Find where the given text appears and provide that cell's center as (x, y) coordinate. 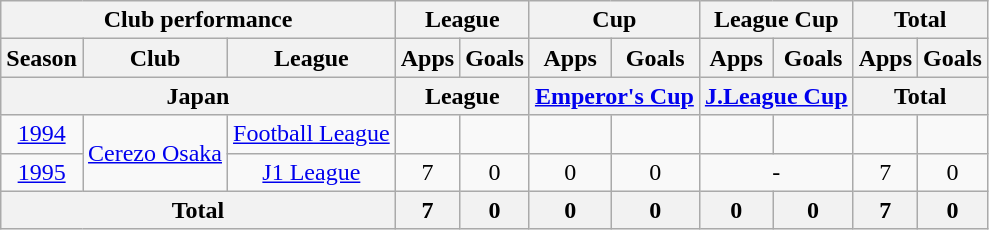
Football League (312, 134)
Cup (614, 20)
Season (42, 58)
- (776, 172)
Japan (198, 96)
J.League Cup (776, 96)
1995 (42, 172)
Cerezo Osaka (154, 153)
League Cup (776, 20)
J1 League (312, 172)
Emperor's Cup (614, 96)
1994 (42, 134)
Club performance (198, 20)
Club (154, 58)
